Return (x, y) of the center of cell containing provided text 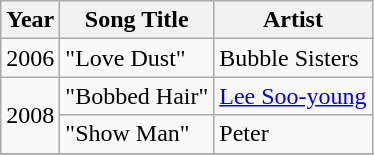
2008 (30, 115)
"Love Dust" (137, 58)
Artist (293, 20)
2006 (30, 58)
"Bobbed Hair" (137, 96)
"Show Man" (137, 134)
Lee Soo-young (293, 96)
Song Title (137, 20)
Year (30, 20)
Peter (293, 134)
Bubble Sisters (293, 58)
